Identify which cell holds the provided text, then report its (x, y) central coordinate. 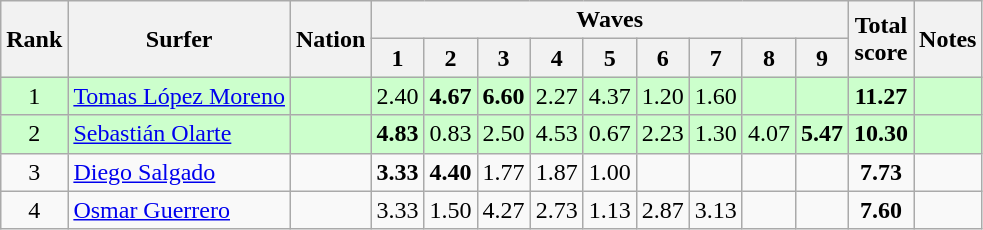
9 (822, 58)
1.13 (610, 210)
Surfer (180, 39)
11.27 (880, 96)
2.23 (662, 134)
Notes (948, 39)
7 (716, 58)
Nation (331, 39)
5.47 (822, 134)
3.13 (716, 210)
1.60 (716, 96)
6.60 (504, 96)
4.07 (768, 134)
1.00 (610, 172)
Diego Salgado (180, 172)
1.87 (556, 172)
1.77 (504, 172)
2.87 (662, 210)
4.83 (398, 134)
0.67 (610, 134)
5 (610, 58)
Osmar Guerrero (180, 210)
2.73 (556, 210)
4.37 (610, 96)
2.27 (556, 96)
1.20 (662, 96)
2.40 (398, 96)
Sebastián Olarte (180, 134)
1.30 (716, 134)
7.60 (880, 210)
7.73 (880, 172)
8 (768, 58)
4.40 (450, 172)
2.50 (504, 134)
Rank (34, 39)
6 (662, 58)
4.27 (504, 210)
4.67 (450, 96)
Tomas López Moreno (180, 96)
1.50 (450, 210)
Waves (610, 20)
Totalscore (880, 39)
10.30 (880, 134)
4.53 (556, 134)
0.83 (450, 134)
